Capture the cell that displays the provided text and extract its (X, Y) central coordinate. 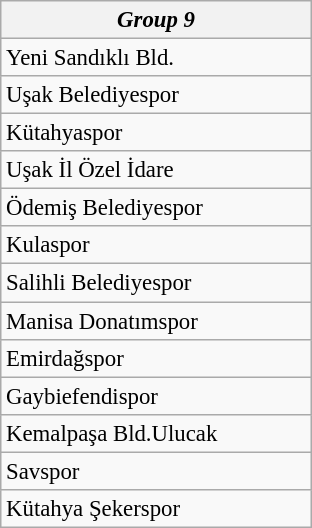
Yeni Sandıklı Bld. (156, 58)
Kütahyaspor (156, 133)
Salihli Belediyespor (156, 283)
Gaybiefendispor (156, 396)
Savspor (156, 471)
Uşak Belediyespor (156, 95)
Kulaspor (156, 245)
Ödemiş Belediyespor (156, 208)
Group 9 (156, 20)
Uşak İl Özel İdare (156, 170)
Kemalpaşa Bld.Ulucak (156, 433)
Manisa Donatımspor (156, 321)
Kütahya Şekerspor (156, 509)
Emirdağspor (156, 358)
